Find where the given text appears and provide that cell's center as [X, Y] coordinate. 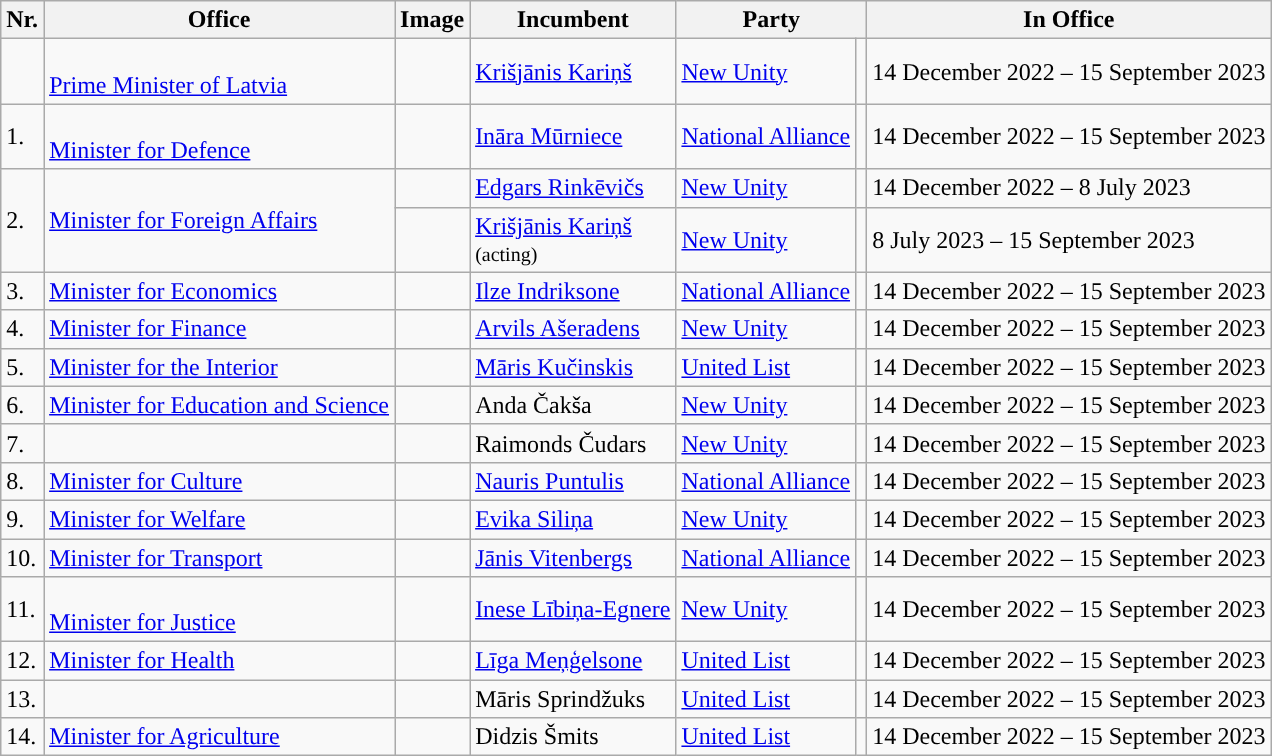
Minister for Culture [220, 481]
Minister for Agriculture [220, 737]
Ilze Indriksone [573, 291]
Ināra Mūrniece [573, 136]
Evika Siliņa [573, 519]
10. [22, 557]
1. [22, 136]
Didzis Šmits [573, 737]
Minister for Welfare [220, 519]
Krišjānis Kariņš [573, 72]
Minister for Education and Science [220, 405]
Minister for Finance [220, 329]
Raimonds Čudars [573, 443]
Līga Meņģelsone [573, 661]
Party [772, 20]
11. [22, 610]
Arvils Ašeradens [573, 329]
4. [22, 329]
Krišjānis Kariņš(acting) [573, 240]
6. [22, 405]
Incumbent [573, 20]
Prime Minister of Latvia [220, 72]
Anda Čakša [573, 405]
Nr. [22, 20]
7. [22, 443]
Minister for Justice [220, 610]
3. [22, 291]
Office [220, 20]
5. [22, 367]
Minister for Health [220, 661]
Māris Kučinskis [573, 367]
9. [22, 519]
Image [432, 20]
14. [22, 737]
12. [22, 661]
Jānis Vitenbergs [573, 557]
Inese Lībiņa-Egnere [573, 610]
Minister for Defence [220, 136]
Minister for Foreign Affairs [220, 220]
2. [22, 220]
13. [22, 699]
In Office [1069, 20]
8. [22, 481]
8 July 2023 – 15 September 2023 [1069, 240]
Minister for Transport [220, 557]
Edgars Rinkēvičs [573, 188]
14 December 2022 – 8 July 2023 [1069, 188]
Nauris Puntulis [573, 481]
Minister for Economics [220, 291]
Māris Sprindžuks [573, 699]
Minister for the Interior [220, 367]
